Find where the given text appears and provide that cell's center as [x, y] coordinate. 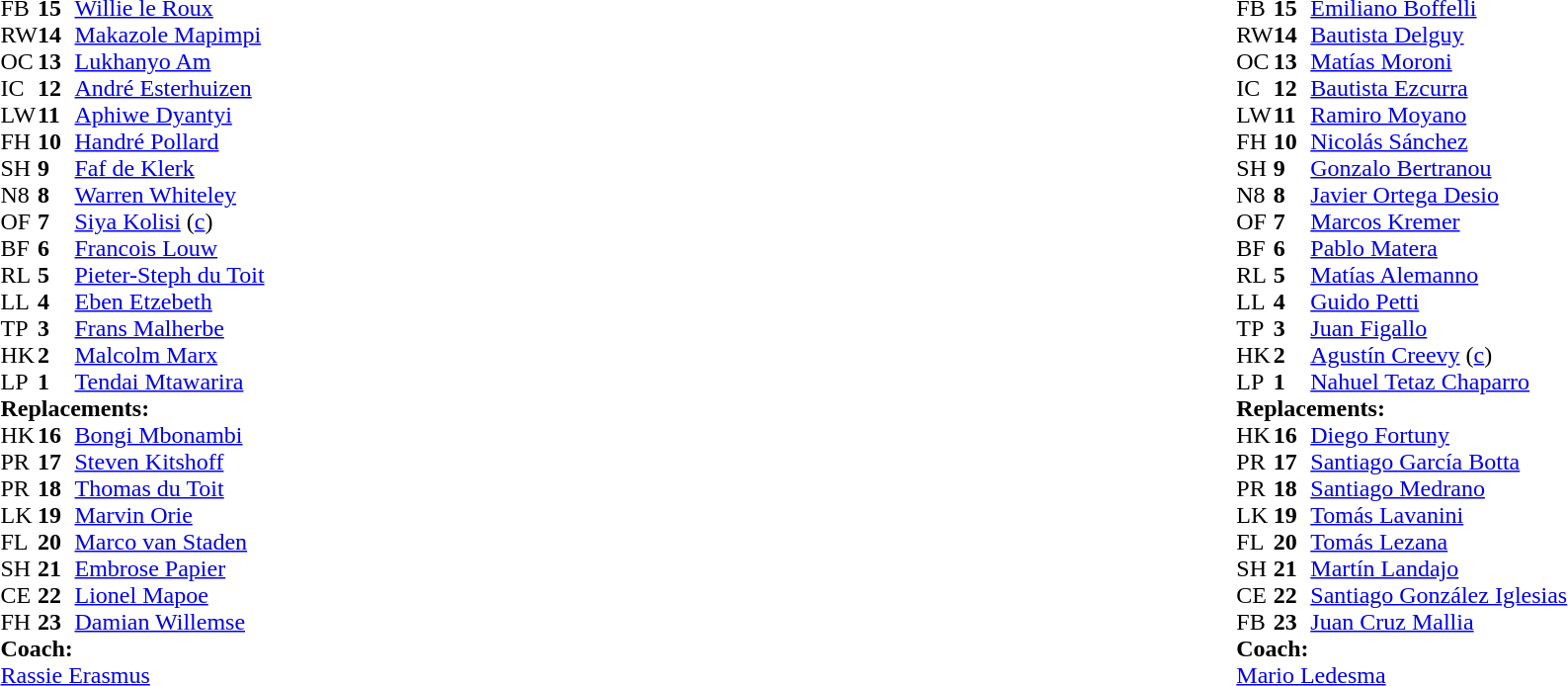
Marcos Kremer [1439, 221]
Francois Louw [170, 249]
Bongi Mbonambi [170, 435]
Damian Willemse [170, 623]
Juan Figallo [1439, 328]
Javier Ortega Desio [1439, 196]
FB [1255, 623]
Santiago García Botta [1439, 463]
Lukhanyo Am [170, 61]
Warren Whiteley [170, 196]
Pieter-Steph du Toit [170, 275]
Malcolm Marx [170, 356]
Tendai Mtawarira [170, 382]
Bautista Ezcurra [1439, 89]
Santiago González Iglesias [1439, 595]
Martín Landajo [1439, 569]
Makazole Mapimpi [170, 36]
Faf de Klerk [170, 168]
André Esterhuizen [170, 89]
Tomás Lezana [1439, 542]
Juan Cruz Mallia [1439, 623]
Frans Malherbe [170, 328]
Aphiwe Dyantyi [170, 115]
Diego Fortuny [1439, 435]
Agustín Creevy (c) [1439, 356]
Marco van Staden [170, 542]
Matías Alemanno [1439, 275]
Santiago Medrano [1439, 488]
Thomas du Toit [170, 488]
Bautista Delguy [1439, 36]
Tomás Lavanini [1439, 516]
Eben Etzebeth [170, 302]
Siya Kolisi (c) [170, 221]
Gonzalo Bertranou [1439, 168]
Nicolás Sánchez [1439, 142]
Embrose Papier [170, 569]
Lionel Mapoe [170, 595]
Matías Moroni [1439, 61]
Marvin Orie [170, 516]
Pablo Matera [1439, 249]
Steven Kitshoff [170, 463]
Handré Pollard [170, 142]
Nahuel Tetaz Chaparro [1439, 382]
Ramiro Moyano [1439, 115]
Guido Petti [1439, 302]
